For the text-containing cell, return its midpoint in [X, Y] coordinate format. 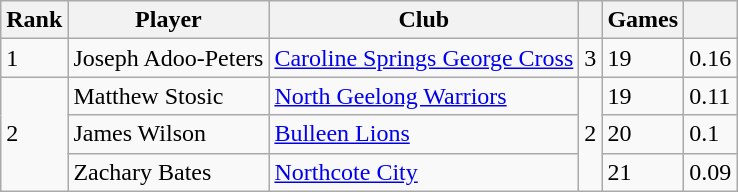
Rank [34, 20]
3 [590, 58]
0.09 [710, 172]
0.1 [710, 134]
Northcote City [424, 172]
Bulleen Lions [424, 134]
20 [643, 134]
James Wilson [168, 134]
21 [643, 172]
0.11 [710, 96]
Club [424, 20]
Matthew Stosic [168, 96]
Games [643, 20]
Joseph Adoo-Peters [168, 58]
North Geelong Warriors [424, 96]
Zachary Bates [168, 172]
0.16 [710, 58]
Player [168, 20]
Caroline Springs George Cross [424, 58]
1 [34, 58]
